Scan for the cell matching the given text and deliver its [X, Y] coordinate at center. 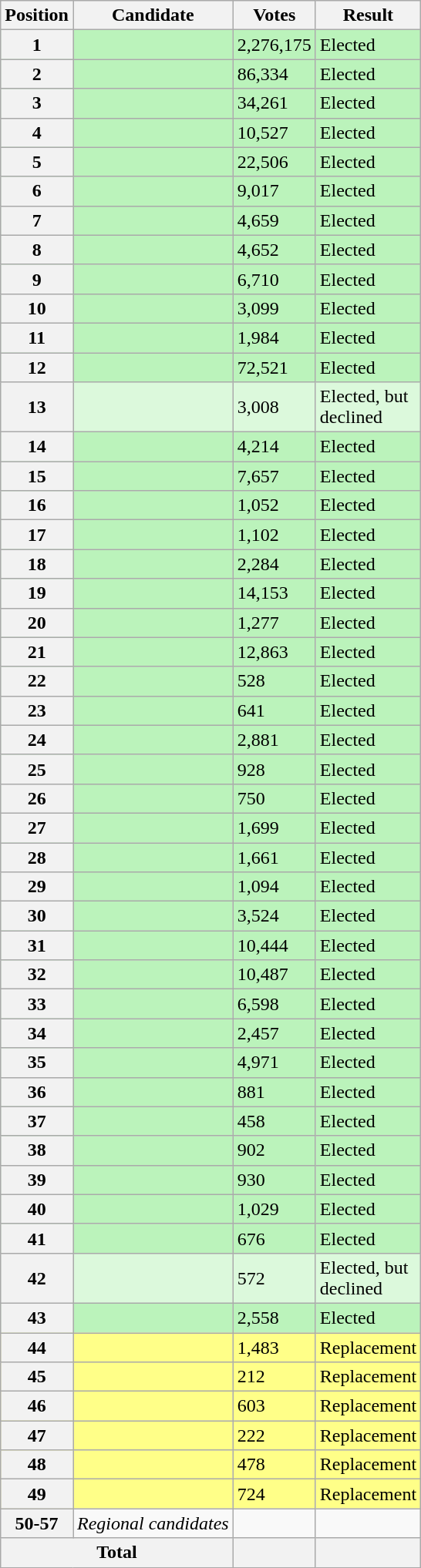
Votes [274, 15]
1,029 [274, 1209]
45 [37, 1377]
6,710 [274, 279]
15 [37, 476]
42 [37, 1278]
750 [274, 798]
572 [274, 1278]
9 [37, 279]
17 [37, 535]
11 [37, 337]
10,444 [274, 945]
1,699 [274, 828]
12 [37, 368]
19 [37, 593]
928 [274, 769]
20 [37, 623]
36 [37, 1092]
21 [37, 652]
14 [37, 447]
Position [37, 15]
4 [37, 133]
Regional candidates [153, 1523]
222 [274, 1435]
4,659 [274, 220]
86,334 [274, 74]
Candidate [153, 15]
34 [37, 1033]
33 [37, 1004]
Total [117, 1553]
48 [37, 1465]
27 [37, 828]
26 [37, 798]
23 [37, 710]
881 [274, 1092]
47 [37, 1435]
7,657 [274, 476]
16 [37, 505]
1,483 [274, 1348]
10,527 [274, 133]
38 [37, 1150]
5 [37, 162]
49 [37, 1494]
212 [274, 1377]
14,153 [274, 593]
2,881 [274, 740]
1,277 [274, 623]
9,017 [274, 191]
24 [37, 740]
46 [37, 1406]
676 [274, 1238]
6,598 [274, 1004]
4,652 [274, 250]
50-57 [37, 1523]
2,457 [274, 1033]
2,284 [274, 564]
31 [37, 945]
18 [37, 564]
1 [37, 45]
8 [37, 250]
3,524 [274, 916]
25 [37, 769]
72,521 [274, 368]
2,558 [274, 1318]
6 [37, 191]
30 [37, 916]
3 [37, 103]
3,099 [274, 308]
34,261 [274, 103]
7 [37, 220]
Result [368, 15]
43 [37, 1318]
13 [37, 407]
458 [274, 1121]
1,661 [274, 858]
2,276,175 [274, 45]
902 [274, 1150]
22,506 [274, 162]
724 [274, 1494]
1,094 [274, 887]
478 [274, 1465]
2 [37, 74]
39 [37, 1180]
37 [37, 1121]
35 [37, 1063]
528 [274, 681]
3,008 [274, 407]
44 [37, 1348]
40 [37, 1209]
4,214 [274, 447]
22 [37, 681]
4,971 [274, 1063]
1,052 [274, 505]
29 [37, 887]
28 [37, 858]
930 [274, 1180]
1,102 [274, 535]
12,863 [274, 652]
603 [274, 1406]
641 [274, 710]
10,487 [274, 975]
10 [37, 308]
41 [37, 1238]
1,984 [274, 337]
32 [37, 975]
